Capture the cell that displays the provided text and extract its (x, y) central coordinate. 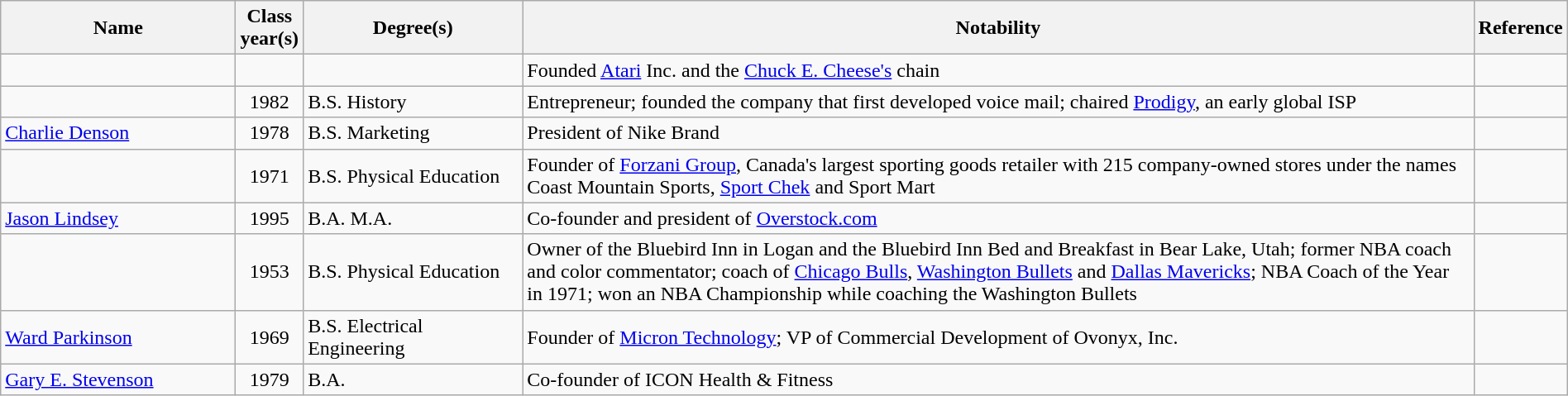
1971 (270, 175)
Name (118, 28)
Degree(s) (414, 28)
1995 (270, 218)
1979 (270, 379)
1982 (270, 102)
Charlie Denson (118, 133)
Founded Atari Inc. and the Chuck E. Cheese's chain (998, 70)
Entrepreneur; founded the company that first developed voice mail; chaired Prodigy, an early global ISP (998, 102)
Jason Lindsey (118, 218)
Co-founder and president of Overstock.com (998, 218)
Co-founder of ICON Health & Fitness (998, 379)
Ward Parkinson (118, 337)
B.A. M.A. (414, 218)
B.S. History (414, 102)
1978 (270, 133)
B.S. Marketing (414, 133)
President of Nike Brand (998, 133)
Founder of Micron Technology; VP of Commercial Development of Ovonyx, Inc. (998, 337)
B.S. Electrical Engineering (414, 337)
Class year(s) (270, 28)
Reference (1520, 28)
1953 (270, 272)
1969 (270, 337)
B.A. (414, 379)
Notability (998, 28)
Gary E. Stevenson (118, 379)
